For the text-containing cell, return its midpoint in (x, y) coordinate format. 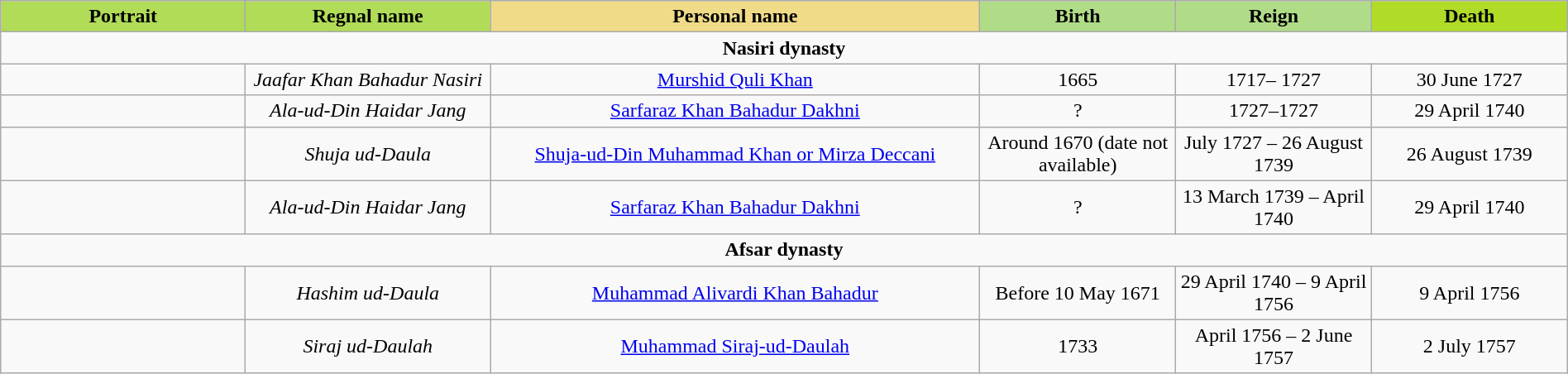
9 April 1756 (1469, 293)
Afsar dynasty (784, 250)
Shuja-ud-Din Muhammad Khan or Mirza Deccani (735, 154)
Around 1670 (date not available) (1078, 154)
Before 10 May 1671 (1078, 293)
29 April 1740 – 9 April 1756 (1274, 293)
Portrait (123, 17)
July 1727 – 26 August 1739 (1274, 154)
April 1756 – 2 June 1757 (1274, 346)
1733 (1078, 346)
Nasiri dynasty (784, 48)
Muhammad Alivardi Khan Bahadur (735, 293)
1727–1727 (1274, 111)
Regnal name (368, 17)
Jaafar Khan Bahadur Nasiri (368, 79)
30 June 1727 (1469, 79)
Reign (1274, 17)
Hashim ud-Daula (368, 293)
Death (1469, 17)
2 July 1757 (1469, 346)
13 March 1739 – April 1740 (1274, 207)
26 August 1739 (1469, 154)
Personal name (735, 17)
Shuja ud-Daula (368, 154)
1665 (1078, 79)
Birth (1078, 17)
Muhammad Siraj-ud-Daulah (735, 346)
1717– 1727 (1274, 79)
Murshid Quli Khan (735, 79)
Siraj ud-Daulah (368, 346)
